Find where the given text appears and provide that cell's center as [X, Y] coordinate. 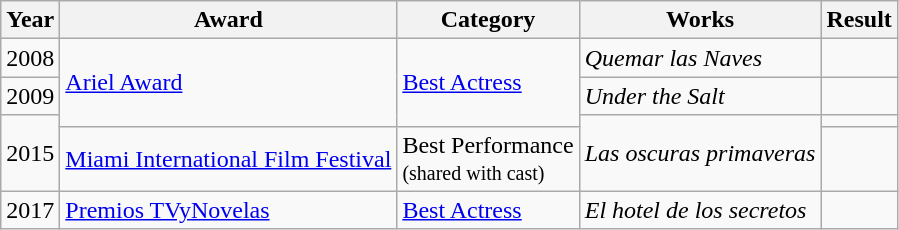
Las oscuras primaveras [700, 153]
2015 [30, 153]
2009 [30, 96]
Year [30, 20]
Under the Salt [700, 96]
Miami International Film Festival [228, 158]
Result [859, 20]
Quemar las Naves [700, 58]
Ariel Award [228, 82]
Category [488, 20]
2008 [30, 58]
Premios TVyNovelas [228, 210]
Award [228, 20]
Works [700, 20]
2017 [30, 210]
El hotel de los secretos [700, 210]
Best Performance (shared with cast) [488, 158]
